Provide the (x, y) coordinate of the cell's center where the given text is located.  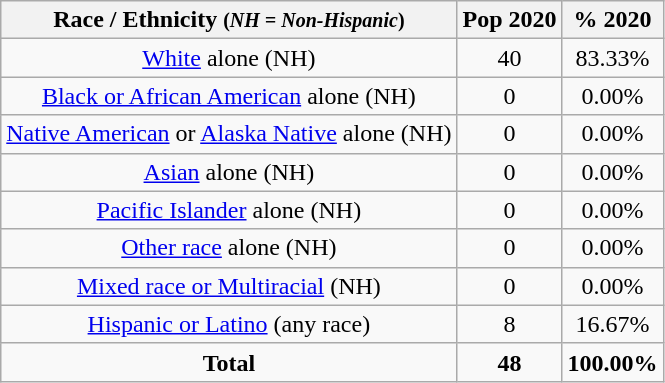
Mixed race or Multiracial (NH) (229, 286)
Other race alone (NH) (229, 248)
40 (510, 58)
Black or African American alone (NH) (229, 96)
100.00% (612, 362)
Native American or Alaska Native alone (NH) (229, 134)
Hispanic or Latino (any race) (229, 324)
Pop 2020 (510, 20)
83.33% (612, 58)
% 2020 (612, 20)
48 (510, 362)
Pacific Islander alone (NH) (229, 210)
Total (229, 362)
16.67% (612, 324)
White alone (NH) (229, 58)
8 (510, 324)
Race / Ethnicity (NH = Non-Hispanic) (229, 20)
Asian alone (NH) (229, 172)
